Detect which cell encompasses the target text, then output its [X, Y] center coordinate. 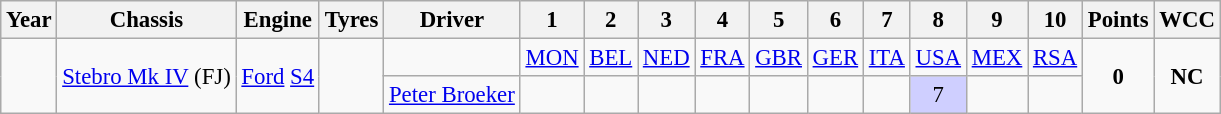
0 [1118, 76]
2 [611, 20]
MON [552, 58]
Stebro Mk IV (FJ) [146, 76]
MEX [996, 58]
1 [552, 20]
Engine [278, 20]
FRA [722, 58]
GER [835, 58]
6 [835, 20]
NC [1187, 76]
5 [778, 20]
10 [1056, 20]
Driver [452, 20]
3 [666, 20]
ITA [886, 58]
9 [996, 20]
WCC [1187, 20]
NED [666, 58]
Points [1118, 20]
4 [722, 20]
BEL [611, 58]
RSA [1056, 58]
Ford S4 [278, 76]
USA [938, 58]
Year [29, 20]
Peter Broeker [452, 95]
Tyres [351, 20]
GBR [778, 58]
8 [938, 20]
Chassis [146, 20]
